Return [x, y] of the center of cell containing provided text 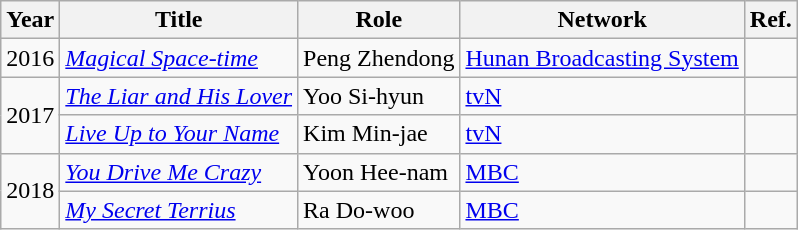
Title [179, 20]
My Secret Terrius [179, 210]
You Drive Me Crazy [179, 172]
Ref. [770, 20]
Live Up to Your Name [179, 134]
Ra Do-woo [379, 210]
2017 [30, 115]
2018 [30, 191]
Peng Zhendong [379, 58]
Year [30, 20]
The Liar and His Lover [179, 96]
Role [379, 20]
Kim Min-jae [379, 134]
Yoo Si-hyun [379, 96]
Network [602, 20]
Yoon Hee-nam [379, 172]
Hunan Broadcasting System [602, 58]
Magical Space-time [179, 58]
2016 [30, 58]
